Determine the (x, y) coordinate at the center of the cell enclosing the given text.  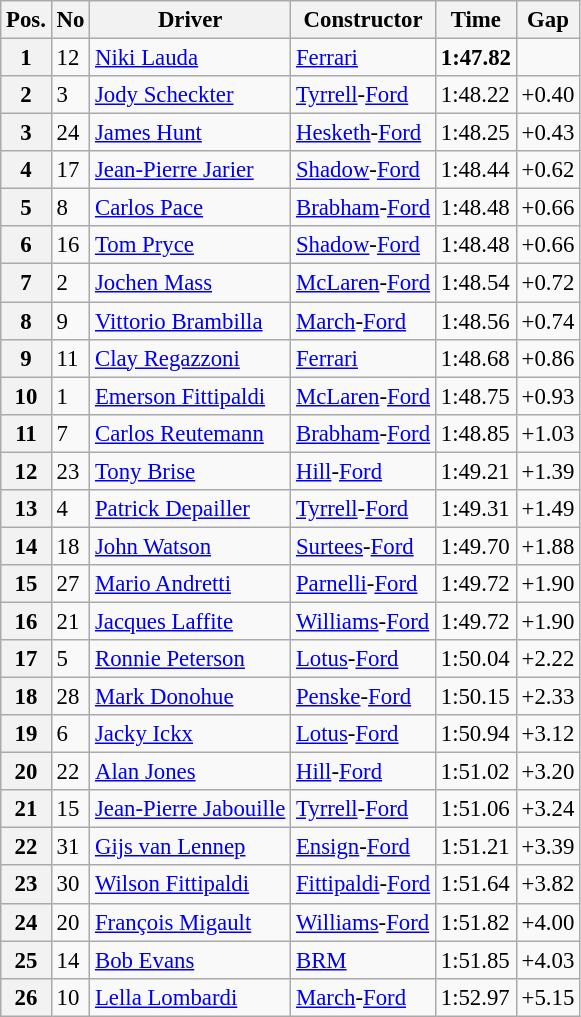
Wilson Fittipaldi (190, 885)
+4.03 (548, 960)
+0.86 (548, 358)
Niki Lauda (190, 58)
Pos. (26, 20)
Patrick Depailler (190, 509)
13 (26, 509)
Carlos Reutemann (190, 433)
Tony Brise (190, 471)
25 (26, 960)
Ronnie Peterson (190, 659)
1:48.56 (476, 321)
1:51.02 (476, 772)
Penske-Ford (364, 697)
1:48.22 (476, 95)
Mario Andretti (190, 584)
John Watson (190, 546)
Constructor (364, 20)
1:51.21 (476, 847)
Jacky Ickx (190, 734)
+4.00 (548, 922)
Jacques Laffite (190, 621)
+3.39 (548, 847)
1:49.70 (476, 546)
+0.93 (548, 396)
+5.15 (548, 997)
François Migault (190, 922)
Alan Jones (190, 772)
Time (476, 20)
+0.74 (548, 321)
Parnelli-Ford (364, 584)
+3.82 (548, 885)
1:48.54 (476, 283)
19 (26, 734)
Carlos Pace (190, 208)
Mark Donohue (190, 697)
+1.88 (548, 546)
+2.22 (548, 659)
BRM (364, 960)
1:48.75 (476, 396)
28 (70, 697)
1:49.21 (476, 471)
+2.33 (548, 697)
+0.62 (548, 170)
1:50.94 (476, 734)
Tom Pryce (190, 245)
Driver (190, 20)
Gijs van Lennep (190, 847)
1:51.85 (476, 960)
1:50.15 (476, 697)
1:48.25 (476, 133)
+3.20 (548, 772)
1:52.97 (476, 997)
+0.72 (548, 283)
1:48.44 (476, 170)
James Hunt (190, 133)
+1.03 (548, 433)
Jochen Mass (190, 283)
Lella Lombardi (190, 997)
+1.49 (548, 509)
1:48.68 (476, 358)
Surtees-Ford (364, 546)
Bob Evans (190, 960)
+3.12 (548, 734)
Jean-Pierre Jabouille (190, 809)
Jean-Pierre Jarier (190, 170)
+3.24 (548, 809)
Jody Scheckter (190, 95)
Fittipaldi-Ford (364, 885)
1:50.04 (476, 659)
Gap (548, 20)
Hesketh-Ford (364, 133)
Vittorio Brambilla (190, 321)
+0.40 (548, 95)
1:51.82 (476, 922)
No (70, 20)
1:48.85 (476, 433)
27 (70, 584)
1:49.31 (476, 509)
1:47.82 (476, 58)
30 (70, 885)
Emerson Fittipaldi (190, 396)
Ensign-Ford (364, 847)
+0.43 (548, 133)
31 (70, 847)
1:51.64 (476, 885)
Clay Regazzoni (190, 358)
+1.39 (548, 471)
26 (26, 997)
1:51.06 (476, 809)
